Pinpoint the cell where the given text exists, returning its (x, y) midpoint coordinate. 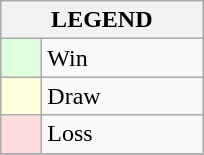
LEGEND (102, 20)
Draw (122, 96)
Loss (122, 134)
Win (122, 58)
